Output the [X, Y] coordinate of the center of the cell containing the given text.  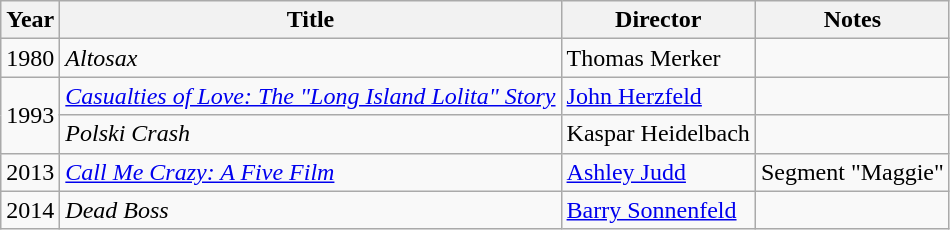
Polski Crash [310, 134]
Title [310, 20]
2013 [30, 172]
Dead Boss [310, 210]
Year [30, 20]
Barry Sonnenfeld [658, 210]
John Herzfeld [658, 96]
1980 [30, 58]
Notes [852, 20]
2014 [30, 210]
Segment "Maggie" [852, 172]
1993 [30, 115]
Call Me Crazy: A Five Film [310, 172]
Kaspar Heidelbach [658, 134]
Director [658, 20]
Altosax [310, 58]
Thomas Merker [658, 58]
Ashley Judd [658, 172]
Casualties of Love: The "Long Island Lolita" Story [310, 96]
